Provide the (X, Y) coordinate of the cell's center where the given text is located.  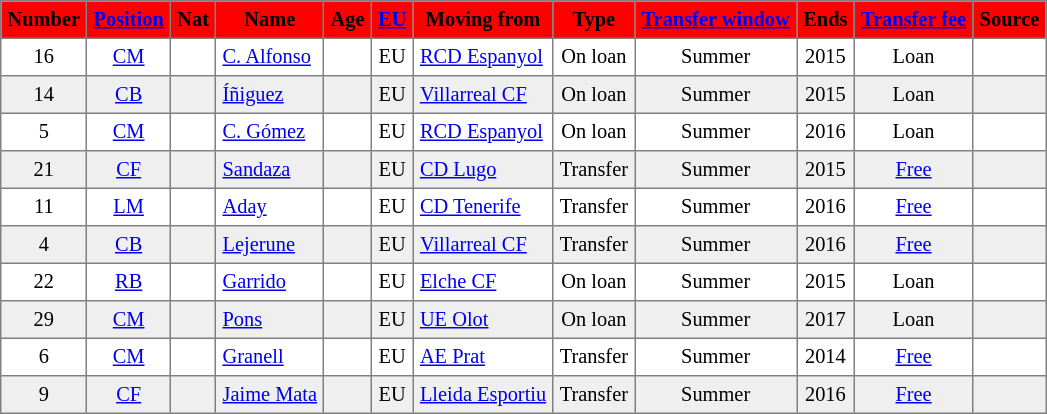
Transfer window (716, 20)
Age (348, 20)
Pons (270, 320)
9 (44, 395)
Granell (270, 357)
Jaime Mata (270, 395)
2017 (825, 320)
Moving from (483, 20)
21 (44, 170)
RB (129, 282)
2014 (825, 357)
UE Olot (483, 320)
C. Gómez (270, 132)
14 (44, 95)
4 (44, 245)
Position (129, 20)
29 (44, 320)
Nat (194, 20)
LM (129, 207)
Source (1010, 20)
11 (44, 207)
Ends (825, 20)
Number (44, 20)
Name (270, 20)
Lleida Esportiu (483, 395)
5 (44, 132)
AE Prat (483, 357)
22 (44, 282)
Íñiguez (270, 95)
6 (44, 357)
Elche CF (483, 282)
C. Alfonso (270, 57)
CD Tenerife (483, 207)
Sandaza (270, 170)
Aday (270, 207)
Type (594, 20)
Lejerune (270, 245)
Transfer fee (914, 20)
Garrido (270, 282)
CD Lugo (483, 170)
16 (44, 57)
